Scan for the cell matching the given text and deliver its (X, Y) coordinate at center. 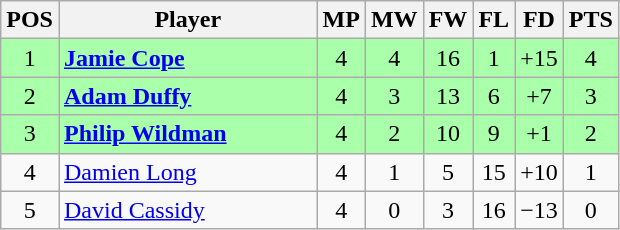
+10 (540, 172)
FL (494, 20)
9 (494, 134)
MW (394, 20)
Jamie Cope (188, 58)
MP (341, 20)
Player (188, 20)
+1 (540, 134)
Damien Long (188, 172)
−13 (540, 210)
+7 (540, 96)
FD (540, 20)
David Cassidy (188, 210)
15 (494, 172)
POS (30, 20)
Adam Duffy (188, 96)
FW (448, 20)
+15 (540, 58)
6 (494, 96)
13 (448, 96)
Philip Wildman (188, 134)
10 (448, 134)
PTS (590, 20)
